Locate the cell with the specified text and output its [x, y] center coordinate. 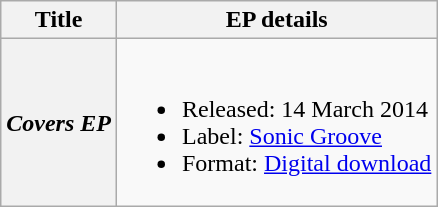
Released: 14 March 2014Label: Sonic GrooveFormat: Digital download [276, 122]
Title [59, 20]
Covers EP [59, 122]
EP details [276, 20]
